From the cell containing the given text, extract its center point as (x, y) coordinate. 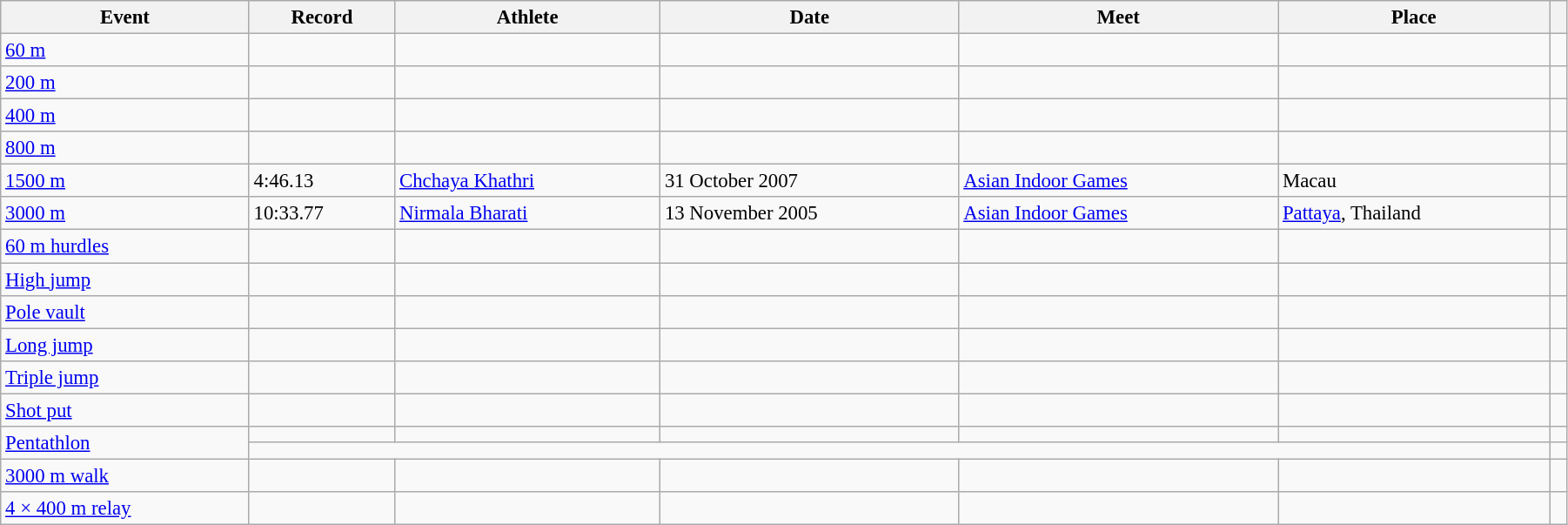
Shot put (125, 410)
Pentathlon (125, 443)
Event (125, 17)
Chchaya Khathri (527, 181)
4 × 400 m relay (125, 508)
3000 m (125, 213)
1500 m (125, 181)
800 m (125, 148)
400 m (125, 116)
200 m (125, 83)
4:46.13 (322, 181)
Pattaya, Thailand (1414, 213)
Athlete (527, 17)
High jump (125, 279)
Long jump (125, 345)
Meet (1119, 17)
13 November 2005 (809, 213)
31 October 2007 (809, 181)
60 m hurdles (125, 246)
Place (1414, 17)
Record (322, 17)
Nirmala Bharati (527, 213)
Pole vault (125, 312)
Macau (1414, 181)
Triple jump (125, 377)
60 m (125, 50)
3000 m walk (125, 475)
10:33.77 (322, 213)
Date (809, 17)
